Detect which cell encompasses the target text, then output its (x, y) center coordinate. 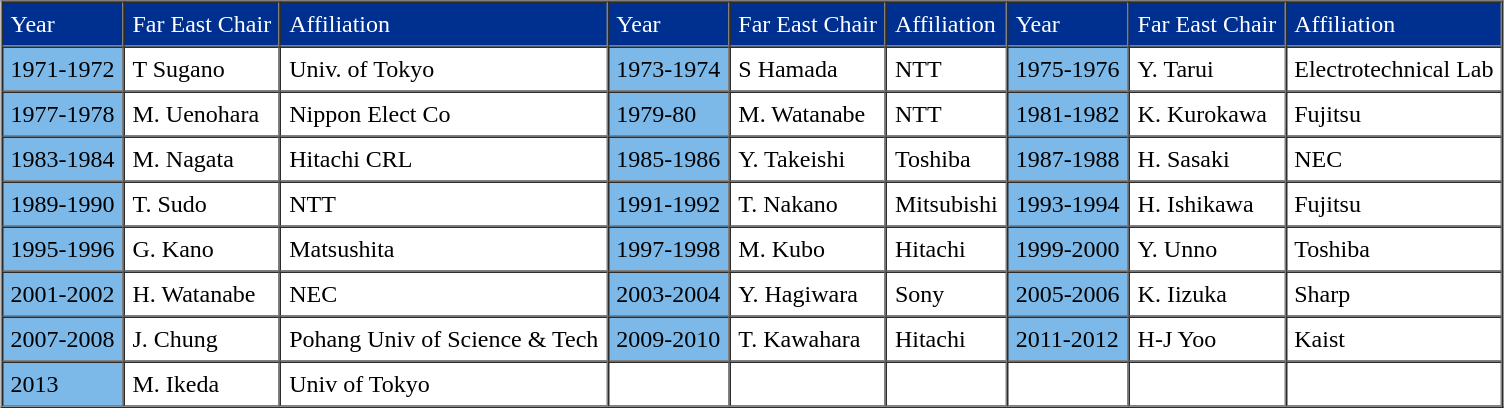
Y. Hagiwara (808, 294)
1979-80 (668, 114)
2005-2006 (1068, 294)
H. Ishikawa (1208, 204)
J. Chung (202, 338)
S Hamada (808, 68)
1993-1994 (1068, 204)
T. Nakano (808, 204)
T. Sudo (202, 204)
T. Kawahara (808, 338)
2009-2010 (668, 338)
1985-1986 (668, 158)
1995-1996 (63, 248)
H. Sasaki (1208, 158)
K. Iizuka (1208, 294)
Electrotechnical Lab (1394, 68)
2003-2004 (668, 294)
1971-1972 (63, 68)
1991-1992 (668, 204)
1973-1974 (668, 68)
T Sugano (202, 68)
M. Watanabe (808, 114)
1997-1998 (668, 248)
1983-1984 (63, 158)
Univ. of Tokyo (444, 68)
Sony (946, 294)
2001-2002 (63, 294)
Kaist (1394, 338)
H. Watanabe (202, 294)
Y. Takeishi (808, 158)
K. Kurokawa (1208, 114)
H-J Yoo (1208, 338)
M. Nagata (202, 158)
Mitsubishi (946, 204)
1981-1982 (1068, 114)
2011-2012 (1068, 338)
Y. Tarui (1208, 68)
Hitachi CRL (444, 158)
Y. Unno (1208, 248)
2013 (63, 384)
Nippon Elect Co (444, 114)
1999-2000 (1068, 248)
M. Uenohara (202, 114)
Sharp (1394, 294)
1987-1988 (1068, 158)
2007-2008 (63, 338)
Pohang Univ of Science & Tech (444, 338)
1975-1976 (1068, 68)
G. Kano (202, 248)
1989-1990 (63, 204)
1977-1978 (63, 114)
M. Ikeda (202, 384)
Univ of Tokyo (444, 384)
Matsushita (444, 248)
M. Kubo (808, 248)
